For the text-containing cell, return its midpoint in [x, y] coordinate format. 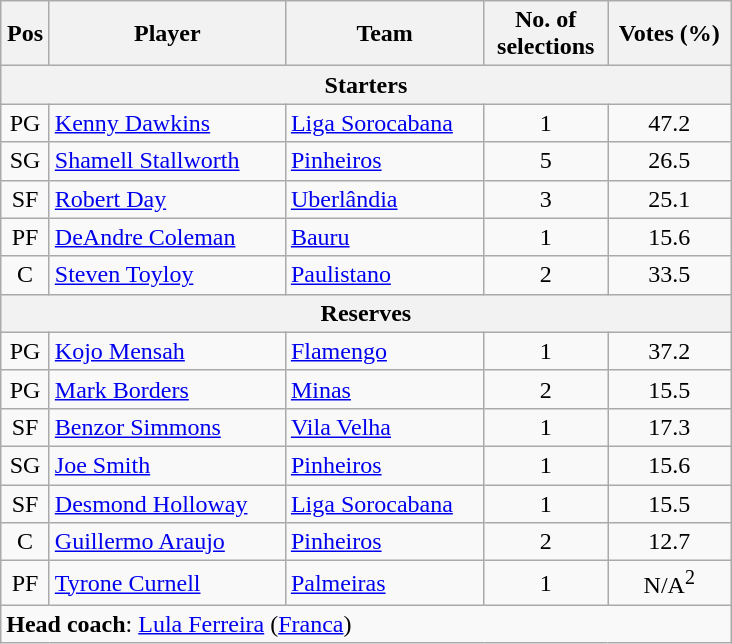
12.7 [670, 542]
DeAndre Coleman [167, 237]
Desmond Holloway [167, 503]
26.5 [670, 161]
Uberlândia [384, 199]
Mark Borders [167, 389]
Bauru [384, 237]
N/A2 [670, 584]
Vila Velha [384, 427]
Joe Smith [167, 465]
Steven Toyloy [167, 275]
17.3 [670, 427]
33.5 [670, 275]
Minas [384, 389]
25.1 [670, 199]
Team [384, 34]
Reserves [366, 313]
Tyrone Curnell [167, 584]
Shamell Stallworth [167, 161]
Pos [26, 34]
Guillermo Araujo [167, 542]
Paulistano [384, 275]
Starters [366, 85]
Robert Day [167, 199]
Kenny Dawkins [167, 123]
47.2 [670, 123]
No. of selections [546, 34]
3 [546, 199]
Head coach: Lula Ferreira (Franca) [366, 624]
Player [167, 34]
37.2 [670, 351]
5 [546, 161]
Palmeiras [384, 584]
Votes (%) [670, 34]
Flamengo [384, 351]
Benzor Simmons [167, 427]
Kojo Mensah [167, 351]
